Detect which cell encompasses the target text, then output its (x, y) center coordinate. 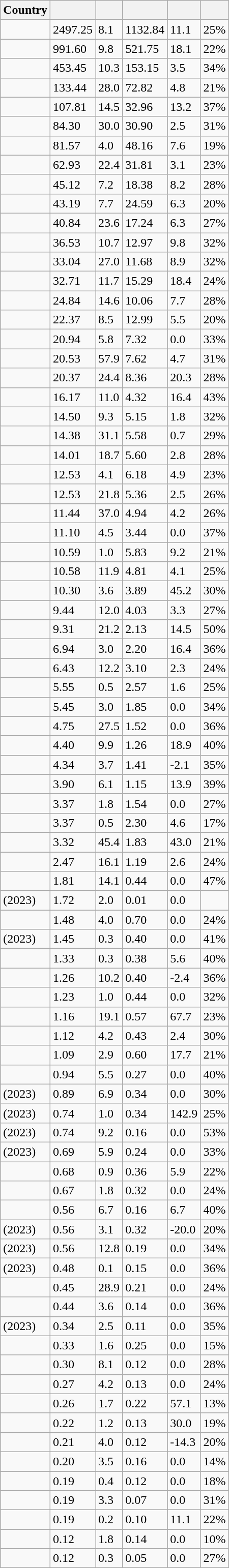
4.34 (72, 765)
12.97 (145, 243)
2.57 (145, 687)
31.1 (109, 436)
16.17 (72, 397)
22.37 (72, 320)
41% (215, 939)
12.0 (109, 610)
22.4 (109, 165)
18.4 (184, 281)
6.18 (145, 474)
20.94 (72, 339)
17% (215, 823)
57.1 (184, 1403)
0.11 (145, 1326)
33.04 (72, 262)
0.07 (145, 1500)
1.33 (72, 958)
10% (215, 1539)
5.6 (184, 958)
1.45 (72, 939)
10.30 (72, 591)
0.48 (72, 1268)
9.3 (109, 416)
107.81 (72, 107)
0.45 (72, 1287)
24.84 (72, 300)
1.54 (145, 803)
0.30 (72, 1365)
1.12 (72, 1036)
Country (25, 10)
1.48 (72, 920)
67.7 (184, 1016)
28.0 (109, 87)
0.05 (145, 1558)
24.4 (109, 378)
39% (215, 784)
24.59 (145, 203)
1.2 (109, 1423)
0.01 (145, 900)
4.94 (145, 513)
0.2 (109, 1520)
6.94 (72, 649)
3.32 (72, 842)
0.26 (72, 1403)
12.8 (109, 1249)
11.68 (145, 262)
2.0 (109, 900)
11.44 (72, 513)
0.69 (72, 1152)
0.57 (145, 1016)
3.10 (145, 668)
1.7 (109, 1403)
1.83 (145, 842)
6.43 (72, 668)
10.59 (72, 552)
18.1 (184, 49)
2.6 (184, 862)
4.9 (184, 474)
10.3 (109, 68)
4.81 (145, 571)
45.12 (72, 184)
28.9 (109, 1287)
0.9 (109, 1171)
7.62 (145, 358)
7.2 (109, 184)
12.99 (145, 320)
72.82 (145, 87)
7.6 (184, 145)
153.15 (145, 68)
10.2 (109, 978)
0.15 (145, 1268)
1.52 (145, 726)
17.7 (184, 1055)
0.60 (145, 1055)
4.32 (145, 397)
1.41 (145, 765)
11.0 (109, 397)
0.10 (145, 1520)
27.5 (109, 726)
18.38 (145, 184)
0.7 (184, 436)
12.2 (109, 668)
1132.84 (145, 29)
0.4 (109, 1481)
18% (215, 1481)
4.5 (109, 532)
2.13 (145, 629)
14% (215, 1461)
-14.3 (184, 1442)
43% (215, 397)
3.7 (109, 765)
5.58 (145, 436)
0.68 (72, 1171)
1.09 (72, 1055)
45.4 (109, 842)
30.90 (145, 126)
8.2 (184, 184)
6.9 (109, 1094)
13.2 (184, 107)
0.43 (145, 1036)
2.9 (109, 1055)
1.72 (72, 900)
0.89 (72, 1094)
18.7 (109, 455)
40.84 (72, 223)
32.71 (72, 281)
32.96 (145, 107)
0.38 (145, 958)
5.45 (72, 707)
13.9 (184, 784)
2497.25 (72, 29)
8.9 (184, 262)
15% (215, 1345)
6.1 (109, 784)
2.8 (184, 455)
20.53 (72, 358)
14.50 (72, 416)
0.36 (145, 1171)
10.7 (109, 243)
453.45 (72, 68)
0.24 (145, 1152)
84.30 (72, 126)
45.2 (184, 591)
4.6 (184, 823)
10.58 (72, 571)
14.1 (109, 881)
1.16 (72, 1016)
133.44 (72, 87)
2.4 (184, 1036)
9.9 (109, 745)
2.3 (184, 668)
11.7 (109, 281)
43.19 (72, 203)
5.8 (109, 339)
1.85 (145, 707)
11.9 (109, 571)
81.57 (72, 145)
36.53 (72, 243)
-20.0 (184, 1229)
4.75 (72, 726)
2.20 (145, 649)
-2.1 (184, 765)
13% (215, 1403)
11.10 (72, 532)
3.44 (145, 532)
50% (215, 629)
8.36 (145, 378)
3.90 (72, 784)
14.01 (72, 455)
4.7 (184, 358)
10.06 (145, 300)
4.03 (145, 610)
2.47 (72, 862)
7.32 (145, 339)
62.93 (72, 165)
1.19 (145, 862)
19.1 (109, 1016)
521.75 (145, 49)
15.29 (145, 281)
1.15 (145, 784)
5.55 (72, 687)
4.8 (184, 87)
9.44 (72, 610)
5.15 (145, 416)
991.60 (72, 49)
21.8 (109, 494)
20.3 (184, 378)
18.9 (184, 745)
0.94 (72, 1074)
0.67 (72, 1191)
47% (215, 881)
1.81 (72, 881)
57.9 (109, 358)
53% (215, 1132)
5.83 (145, 552)
43.0 (184, 842)
37.0 (109, 513)
3.89 (145, 591)
0.20 (72, 1461)
17.24 (145, 223)
5.60 (145, 455)
4.40 (72, 745)
8.5 (109, 320)
29% (215, 436)
0.33 (72, 1345)
142.9 (184, 1113)
5.36 (145, 494)
0.70 (145, 920)
14.6 (109, 300)
23.6 (109, 223)
16.1 (109, 862)
0.1 (109, 1268)
21.2 (109, 629)
1.23 (72, 997)
20.37 (72, 378)
14.38 (72, 436)
27.0 (109, 262)
9.31 (72, 629)
2.30 (145, 823)
48.16 (145, 145)
-2.4 (184, 978)
0.25 (145, 1345)
31.81 (145, 165)
